Identify which cell holds the provided text, then report its (x, y) central coordinate. 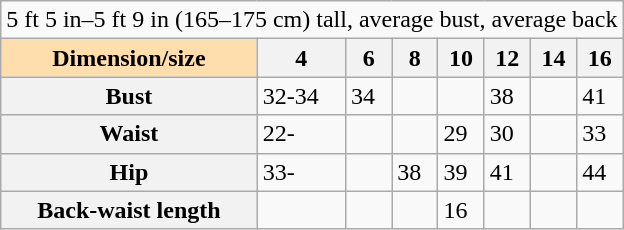
4 (301, 58)
10 (461, 58)
29 (461, 134)
Dimension/size (129, 58)
22- (301, 134)
33- (301, 172)
8 (415, 58)
34 (369, 96)
14 (553, 58)
Waist (129, 134)
30 (507, 134)
39 (461, 172)
33 (600, 134)
Back-waist length (129, 210)
12 (507, 58)
Bust (129, 96)
6 (369, 58)
Hip (129, 172)
32-34 (301, 96)
5 ft 5 in–5 ft 9 in (165–175 cm) tall, average bust, average back (312, 20)
44 (600, 172)
